Return (x, y) of the center of cell containing provided text 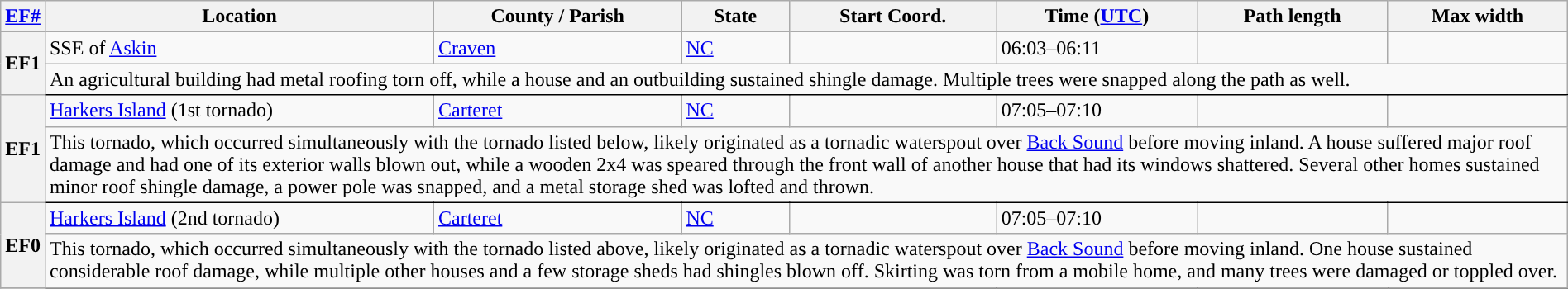
Harkers Island (2nd tornado) (239, 218)
EF0 (23, 244)
Path length (1293, 17)
06:03–06:11 (1097, 48)
Time (UTC) (1097, 17)
SSE of Askin (239, 48)
Harkers Island (1st tornado) (239, 111)
Start Coord. (893, 17)
State (735, 17)
EF# (23, 17)
County / Parish (557, 17)
Location (239, 17)
Max width (1478, 17)
Craven (557, 48)
